Return [X, Y] of the center of cell containing provided text 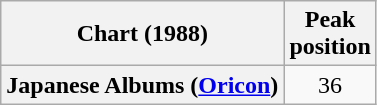
Chart (1988) [142, 34]
36 [330, 85]
Peak position [330, 34]
Japanese Albums (Oricon) [142, 85]
